From the cell containing the given text, extract its center point as (X, Y) coordinate. 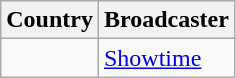
Showtime (166, 58)
Broadcaster (166, 20)
Country (50, 20)
